Search for the cell housing the specified text and yield its (X, Y) center coordinate. 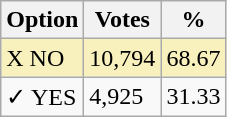
Option (42, 20)
Votes (122, 20)
68.67 (194, 58)
4,925 (122, 97)
31.33 (194, 97)
10,794 (122, 58)
✓ YES (42, 97)
X NO (42, 58)
% (194, 20)
